Find where the given text appears and provide that cell's center as (x, y) coordinate. 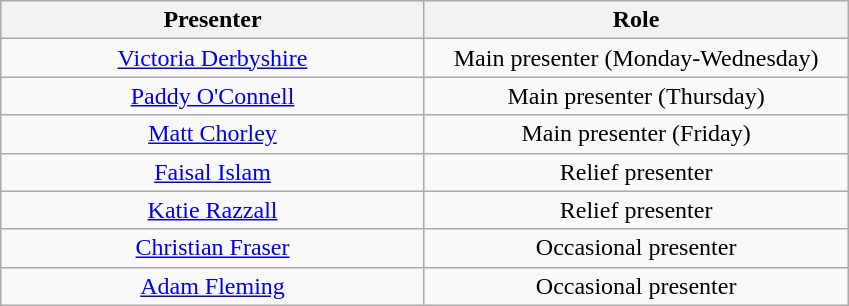
Victoria Derbyshire (213, 58)
Role (636, 20)
Main presenter (Thursday) (636, 96)
Christian Fraser (213, 248)
Matt Chorley (213, 134)
Presenter (213, 20)
Main presenter (Friday) (636, 134)
Adam Fleming (213, 286)
Paddy O'Connell (213, 96)
Faisal Islam (213, 172)
Katie Razzall (213, 210)
Main presenter (Monday-Wednesday) (636, 58)
